Return the (x, y) coordinate for the center point of the cell that contains the specified text.  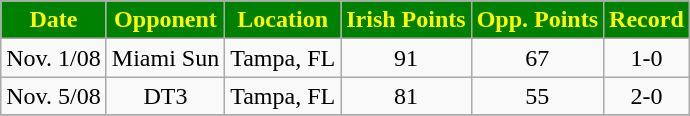
Opp. Points (537, 20)
Nov. 5/08 (54, 96)
Opponent (165, 20)
Location (283, 20)
2-0 (647, 96)
1-0 (647, 58)
Nov. 1/08 (54, 58)
55 (537, 96)
67 (537, 58)
Date (54, 20)
Miami Sun (165, 58)
91 (406, 58)
DT3 (165, 96)
81 (406, 96)
Irish Points (406, 20)
Record (647, 20)
